From the cell containing the given text, extract its center point as [X, Y] coordinate. 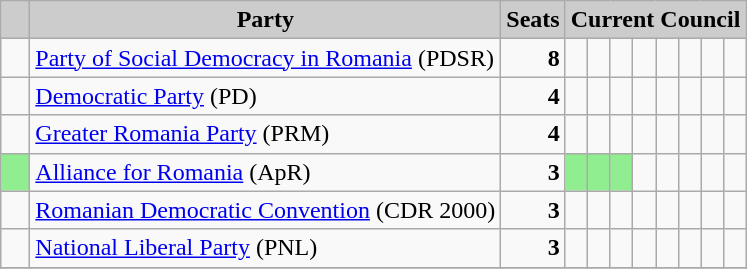
Current Council [656, 20]
8 [533, 58]
Seats [533, 20]
Alliance for Romania (ApR) [266, 172]
Greater Romania Party (PRM) [266, 134]
Party of Social Democracy in Romania (PDSR) [266, 58]
Democratic Party (PD) [266, 96]
Romanian Democratic Convention (CDR 2000) [266, 210]
Party [266, 20]
National Liberal Party (PNL) [266, 248]
